From the cell containing the given text, extract its center point as (X, Y) coordinate. 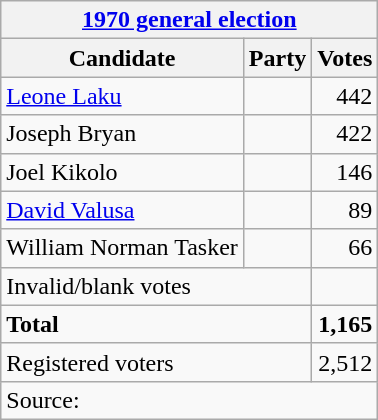
Candidate (122, 58)
William Norman Tasker (122, 248)
Invalid/blank votes (156, 286)
Joel Kikolo (122, 172)
Votes (345, 58)
2,512 (345, 362)
1,165 (345, 324)
Leone Laku (122, 96)
442 (345, 96)
89 (345, 210)
Registered voters (156, 362)
146 (345, 172)
Source: (190, 400)
Party (277, 58)
1970 general election (190, 20)
Total (156, 324)
David Valusa (122, 210)
66 (345, 248)
422 (345, 134)
Joseph Bryan (122, 134)
